Provide the [x, y] coordinate of the cell's center where the given text is located.  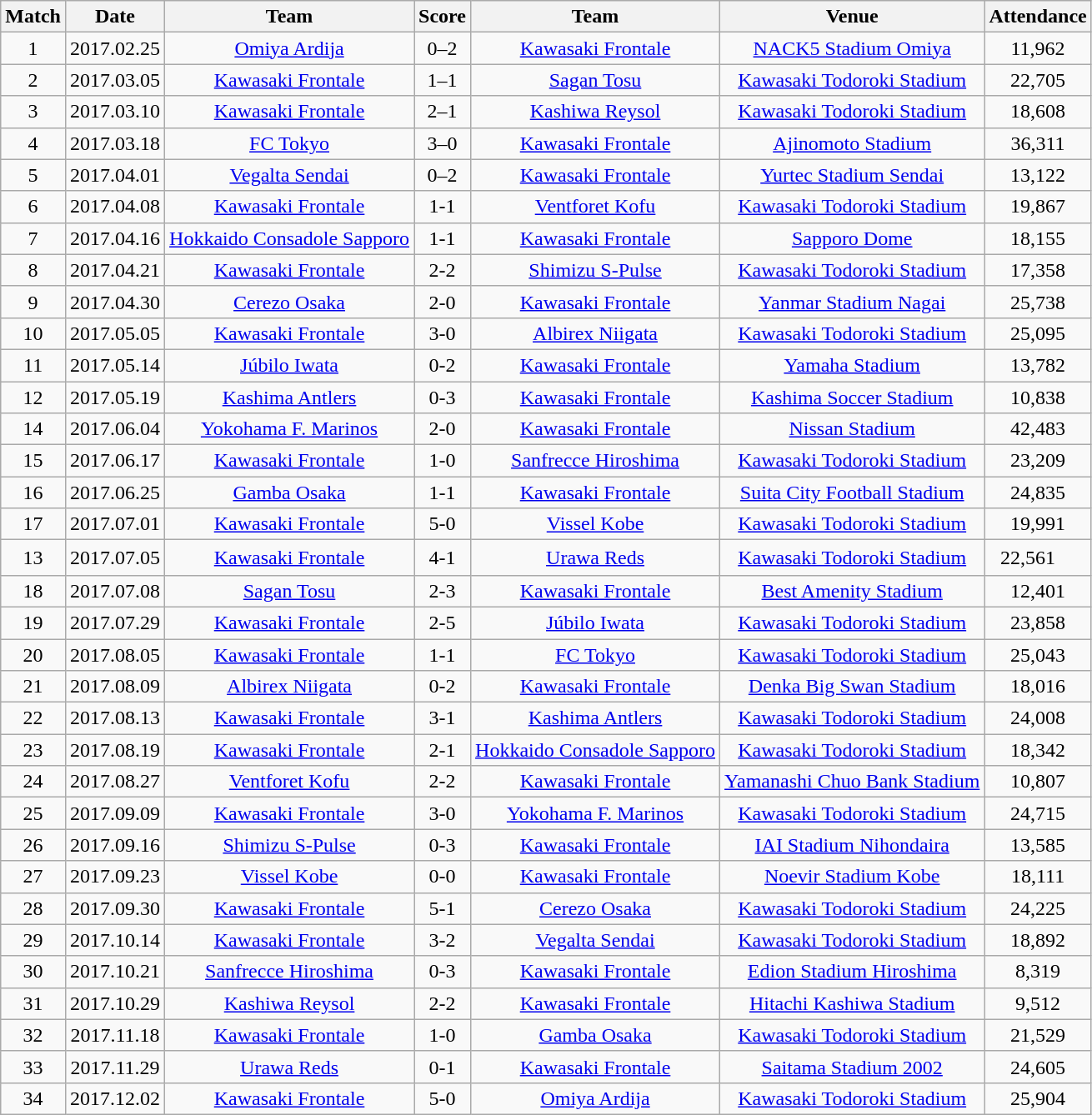
32 [33, 1035]
13,122 [1038, 175]
30 [33, 972]
12,401 [1038, 591]
25,043 [1038, 654]
5-1 [443, 908]
Suita City Football Stadium [852, 492]
2017.10.29 [115, 1003]
20 [33, 654]
2017.02.25 [115, 48]
19,867 [1038, 207]
2017.08.19 [115, 750]
16 [33, 492]
19,991 [1038, 524]
13,782 [1038, 365]
8 [33, 270]
24,715 [1038, 813]
Match [33, 17]
2-5 [443, 622]
24,225 [1038, 908]
7 [33, 238]
Yamanashi Chuo Bank Stadium [852, 782]
2017.09.16 [115, 845]
NACK5 Stadium Omiya [852, 48]
10 [33, 333]
6 [33, 207]
26 [33, 845]
15 [33, 461]
11 [33, 365]
2017.04.30 [115, 302]
5 [33, 175]
2017.08.13 [115, 718]
23,858 [1038, 622]
42,483 [1038, 429]
2017.08.09 [115, 687]
9 [33, 302]
2017.05.05 [115, 333]
0-0 [443, 877]
4 [33, 143]
Nissan Stadium [852, 429]
Best Amenity Stadium [852, 591]
Sapporo Dome [852, 238]
2017.07.01 [115, 524]
24,835 [1038, 492]
13,585 [1038, 845]
36,311 [1038, 143]
2017.07.08 [115, 591]
24 [33, 782]
2017.04.21 [115, 270]
11,962 [1038, 48]
2017.03.10 [115, 112]
2 [33, 80]
25,738 [1038, 302]
Edion Stadium Hiroshima [852, 972]
Score [443, 17]
27 [33, 877]
2017.12.02 [115, 1098]
23 [33, 750]
2017.09.09 [115, 813]
2017.10.14 [115, 940]
18,111 [1038, 877]
29 [33, 940]
2017.10.21 [115, 972]
33 [33, 1067]
17,358 [1038, 270]
23,209 [1038, 461]
12 [33, 397]
2017.08.05 [115, 654]
22 [33, 718]
2–1 [443, 112]
8,319 [1038, 972]
19 [33, 622]
Venue [852, 17]
2-3 [443, 591]
2017.05.14 [115, 365]
18,892 [1038, 940]
2017.08.27 [115, 782]
Hitachi Kashiwa Stadium [852, 1003]
14 [33, 429]
2017.07.05 [115, 558]
22,561 [1038, 558]
24,605 [1038, 1067]
2017.05.19 [115, 397]
25 [33, 813]
9,512 [1038, 1003]
18,155 [1038, 238]
3-1 [443, 718]
Yanmar Stadium Nagai [852, 302]
Denka Big Swan Stadium [852, 687]
Date [115, 17]
18,608 [1038, 112]
31 [33, 1003]
2017.07.29 [115, 622]
Attendance [1038, 17]
13 [33, 558]
34 [33, 1098]
3–0 [443, 143]
2017.04.16 [115, 238]
2017.11.18 [115, 1035]
10,838 [1038, 397]
3 [33, 112]
2017.06.25 [115, 492]
2017.03.05 [115, 80]
Yamaha Stadium [852, 365]
2017.03.18 [115, 143]
22,705 [1038, 80]
Yurtec Stadium Sendai [852, 175]
Saitama Stadium 2002 [852, 1067]
4-1 [443, 558]
24,008 [1038, 718]
1 [33, 48]
2017.04.01 [115, 175]
21,529 [1038, 1035]
2-1 [443, 750]
2017.06.04 [115, 429]
2017.11.29 [115, 1067]
25,095 [1038, 333]
25,904 [1038, 1098]
2017.06.17 [115, 461]
3-2 [443, 940]
2017.04.08 [115, 207]
1–1 [443, 80]
28 [33, 908]
2017.09.23 [115, 877]
10,807 [1038, 782]
Noevir Stadium Kobe [852, 877]
Ajinomoto Stadium [852, 143]
21 [33, 687]
IAI Stadium Nihondaira [852, 845]
18,342 [1038, 750]
0-1 [443, 1067]
17 [33, 524]
18 [33, 591]
18,016 [1038, 687]
Kashima Soccer Stadium [852, 397]
2017.09.30 [115, 908]
